For the text-containing cell, return its midpoint in [X, Y] coordinate format. 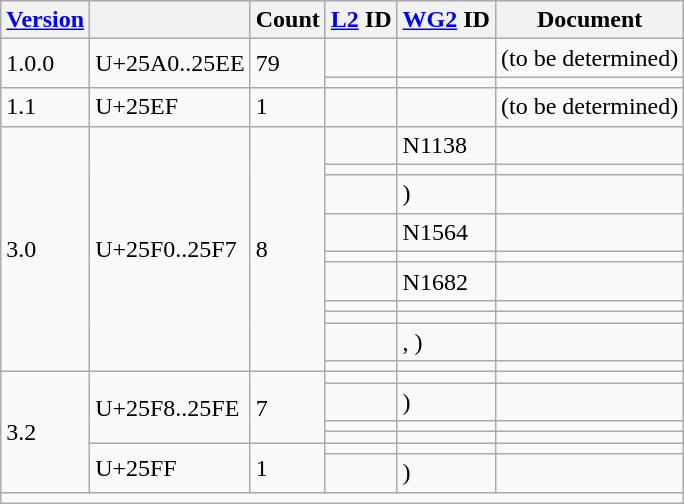
Document [589, 20]
7 [288, 408]
U+25FF [170, 468]
3.2 [46, 432]
WG2 ID [446, 20]
1.1 [46, 107]
, ) [446, 341]
8 [288, 249]
U+25A0..25EE [170, 64]
U+25F8..25FE [170, 408]
N1682 [446, 281]
1.0.0 [46, 64]
U+25EF [170, 107]
Version [46, 20]
Count [288, 20]
3.0 [46, 249]
L2 ID [361, 20]
79 [288, 64]
N1138 [446, 145]
U+25F0..25F7 [170, 249]
N1564 [446, 232]
